Output the (x, y) coordinate of the center of the cell containing the given text.  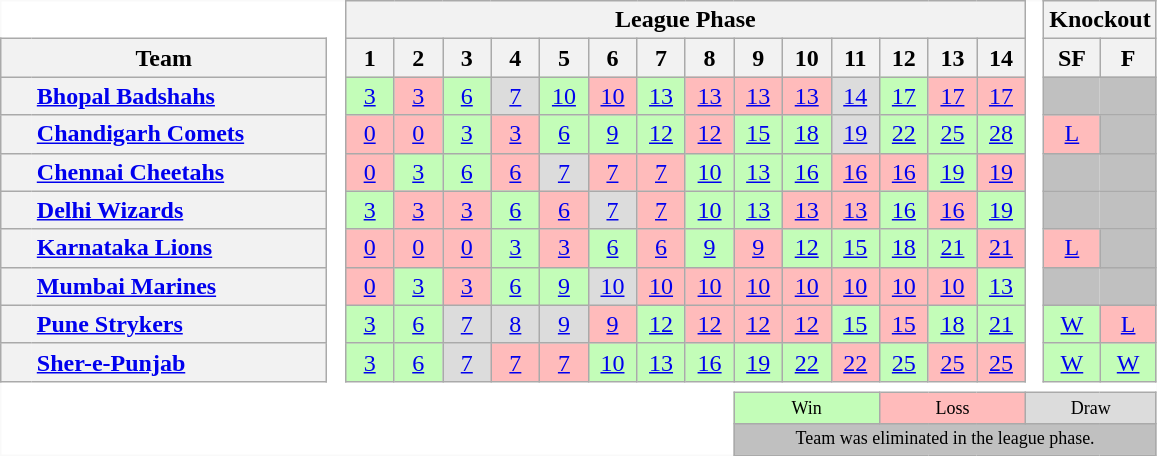
Mumbai Marines (180, 286)
League Phase (685, 20)
28 (1002, 134)
SF (1072, 58)
Team was eliminated in the league phase. (945, 440)
Chandigarh Comets (180, 134)
Delhi Wizards (180, 210)
Karnataka Lions (180, 248)
Win (807, 408)
Knockout (1100, 20)
5 (564, 58)
Sher-e-Punjab (180, 362)
2 (418, 58)
Bhopal Badshahs (180, 96)
Chennai Cheetahs (180, 172)
Pune Strykers (180, 324)
F (1128, 58)
4 (516, 58)
Team (164, 58)
1 (370, 58)
Loss (953, 408)
11 (856, 58)
Draw (1090, 408)
